Return the (x, y) coordinate for the center point of the cell that contains the specified text.  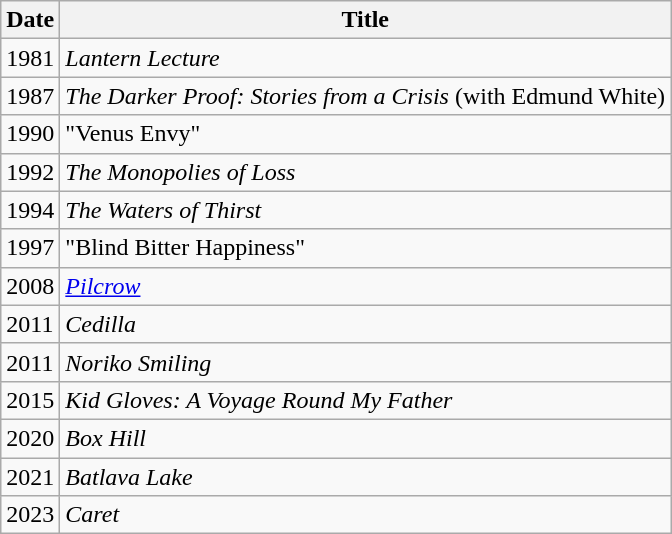
Cedilla (366, 324)
Lantern Lecture (366, 58)
Caret (366, 515)
Box Hill (366, 438)
1997 (30, 248)
Pilcrow (366, 286)
2021 (30, 477)
Kid Gloves: A Voyage Round My Father (366, 400)
Batlava Lake (366, 477)
1981 (30, 58)
2015 (30, 400)
The Waters of Thirst (366, 210)
"Blind Bitter Happiness" (366, 248)
1987 (30, 96)
2020 (30, 438)
1992 (30, 172)
Date (30, 20)
2023 (30, 515)
1994 (30, 210)
Title (366, 20)
Noriko Smiling (366, 362)
1990 (30, 134)
The Monopolies of Loss (366, 172)
The Darker Proof: Stories from a Crisis (with Edmund White) (366, 96)
2008 (30, 286)
"Venus Envy" (366, 134)
